Search for the cell housing the specified text and yield its [x, y] center coordinate. 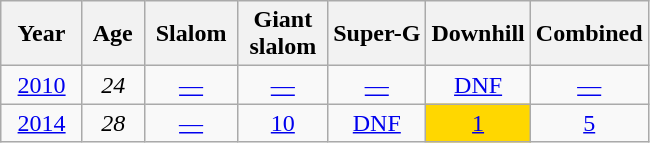
Combined [589, 34]
Age [113, 34]
2010 [42, 85]
10 [283, 123]
Super-G [377, 34]
Year [42, 34]
Giant slalom [283, 34]
28 [113, 123]
2014 [42, 123]
5 [589, 123]
Slalom [191, 34]
1 [478, 123]
24 [113, 85]
Downhill [478, 34]
